Search for the cell housing the specified text and yield its (x, y) center coordinate. 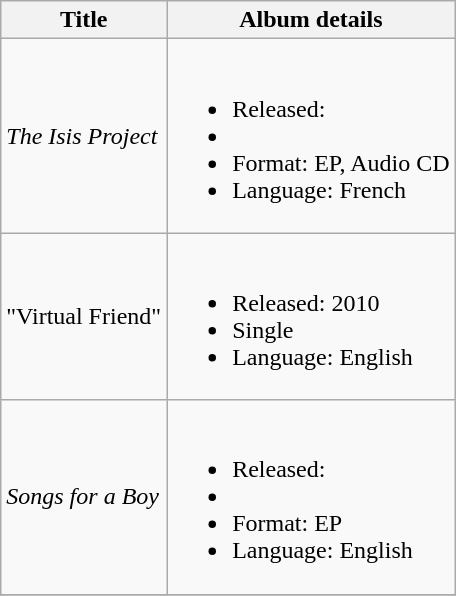
Title (84, 20)
Released: 2010SingleLanguage: English (311, 316)
The Isis Project (84, 136)
Released: Format: EP, Audio CDLanguage: French (311, 136)
"Virtual Friend" (84, 316)
Songs for a Boy (84, 497)
Released: Format: EPLanguage: English (311, 497)
Album details (311, 20)
